Capture the cell that displays the provided text and extract its [X, Y] central coordinate. 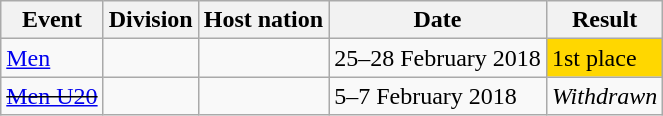
Result [604, 20]
1st place [604, 58]
Date [438, 20]
Division [150, 20]
5–7 February 2018 [438, 96]
Men U20 [52, 96]
25–28 February 2018 [438, 58]
Withdrawn [604, 96]
Men [52, 58]
Host nation [263, 20]
Event [52, 20]
